Extract the (X, Y) coordinate from the center of the cell holding the provided text.  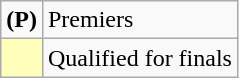
Premiers (140, 20)
(P) (22, 20)
Qualified for finals (140, 58)
